Detect which cell encompasses the target text, then output its (X, Y) center coordinate. 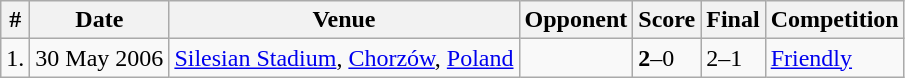
Silesian Stadium, Chorzów, Poland (344, 58)
Final (733, 20)
30 May 2006 (100, 58)
Opponent (576, 20)
2–1 (733, 58)
1. (16, 58)
# (16, 20)
Friendly (834, 58)
Score (667, 20)
Venue (344, 20)
2–0 (667, 58)
Competition (834, 20)
Date (100, 20)
